Return [X, Y] of the center of cell containing provided text 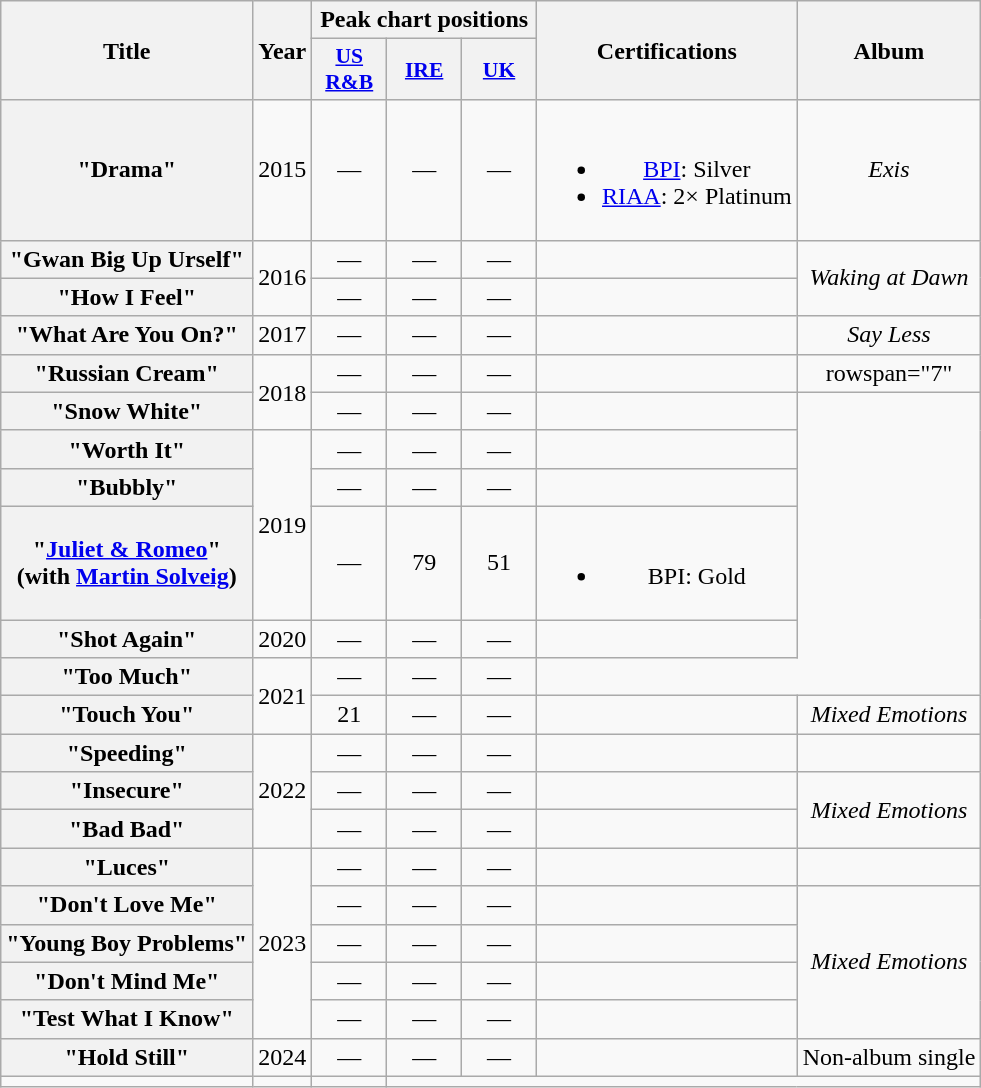
"Luces" [127, 867]
2023 [282, 943]
"Snow White" [127, 411]
51 [500, 562]
BPI: Gold [668, 562]
Year [282, 50]
2018 [282, 392]
"Insecure" [127, 791]
UK [500, 70]
"Young Boy Problems" [127, 943]
Certifications [668, 50]
2022 [282, 791]
"Drama" [127, 170]
2017 [282, 335]
"Juliet & Romeo"(with Martin Solveig) [127, 562]
"How I Feel" [127, 297]
USR&B [350, 70]
rowspan="7" [889, 373]
"Too Much" [127, 677]
"Don't Mind Me" [127, 981]
2019 [282, 524]
Album [889, 50]
"Bubbly" [127, 487]
2016 [282, 278]
2015 [282, 170]
Exis [889, 170]
Peak chart positions [424, 20]
"Touch You" [127, 715]
Say Less [889, 335]
"Don't Love Me" [127, 905]
"What Are You On?" [127, 335]
21 [350, 715]
2020 [282, 639]
79 [424, 562]
"Worth It" [127, 449]
"Speeding" [127, 753]
2021 [282, 696]
"Gwan Big Up Urself" [127, 259]
IRE [424, 70]
Title [127, 50]
Non-album single [889, 1057]
Waking at Dawn [889, 278]
2024 [282, 1057]
"Shot Again" [127, 639]
"Bad Bad" [127, 829]
"Test What I Know" [127, 1019]
"Russian Cream" [127, 373]
BPI: SilverRIAA: 2× Platinum [668, 170]
"Hold Still" [127, 1057]
